Scan for the cell matching the given text and deliver its (X, Y) coordinate at center. 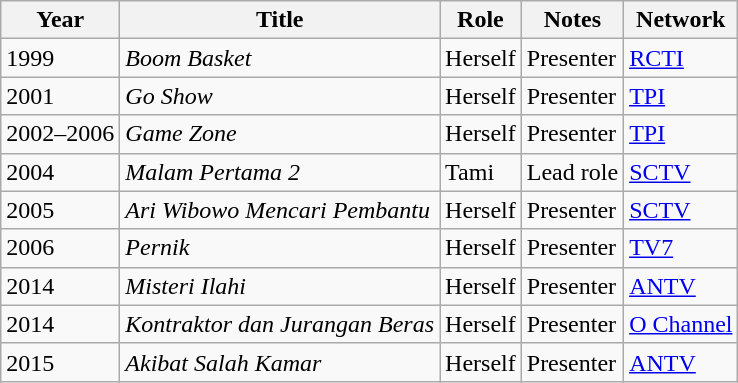
Boom Basket (280, 58)
RCTI (681, 58)
Year (60, 20)
2004 (60, 172)
1999 (60, 58)
TV7 (681, 248)
2002–2006 (60, 134)
Ari Wibowo Mencari Pembantu (280, 210)
Role (481, 20)
Akibat Salah Kamar (280, 362)
Title (280, 20)
2005 (60, 210)
Lead role (572, 172)
2015 (60, 362)
Kontraktor dan Jurangan Beras (280, 324)
2001 (60, 96)
Pernik (280, 248)
Malam Pertama 2 (280, 172)
Go Show (280, 96)
Network (681, 20)
2006 (60, 248)
Tami (481, 172)
O Channel (681, 324)
Notes (572, 20)
Misteri Ilahi (280, 286)
Game Zone (280, 134)
